Provide the [X, Y] coordinate of the cell's center where the given text is located.  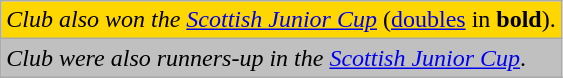
Club were also runners-up in the Scottish Junior Cup. [281, 58]
Club also won the Scottish Junior Cup (doubles in bold). [281, 20]
